Scan for the cell matching the given text and deliver its (x, y) coordinate at center. 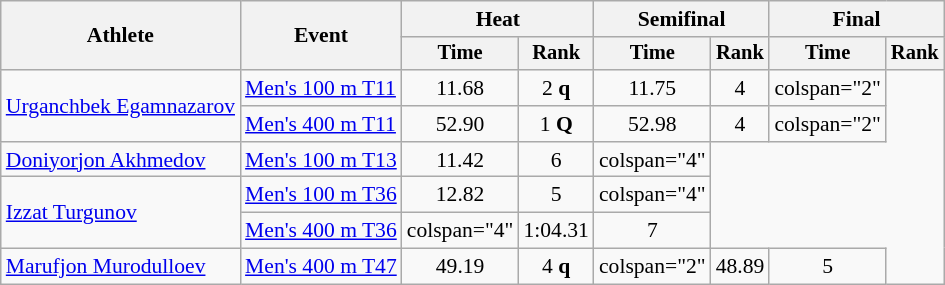
11.42 (460, 160)
Men's 100 m T36 (321, 195)
Men's 100 m T13 (321, 160)
Men's 400 m T11 (321, 124)
Heat (498, 19)
7 (652, 231)
52.90 (460, 124)
6 (556, 160)
1 Q (556, 124)
Semifinal (682, 19)
Doniyorjon Akhmedov (120, 160)
11.75 (652, 88)
Men's 400 m T47 (321, 267)
4 q (556, 267)
Event (321, 36)
2 q (556, 88)
Urganchbek Egamnazarov (120, 106)
Izzat Turgunov (120, 212)
1:04.31 (556, 231)
Athlete (120, 36)
Men's 400 m T36 (321, 231)
11.68 (460, 88)
52.98 (652, 124)
Final (856, 19)
49.19 (460, 267)
Men's 100 m T11 (321, 88)
12.82 (460, 195)
48.89 (740, 267)
Marufjon Murodulloev (120, 267)
